Return (x, y) of the center of cell containing provided text 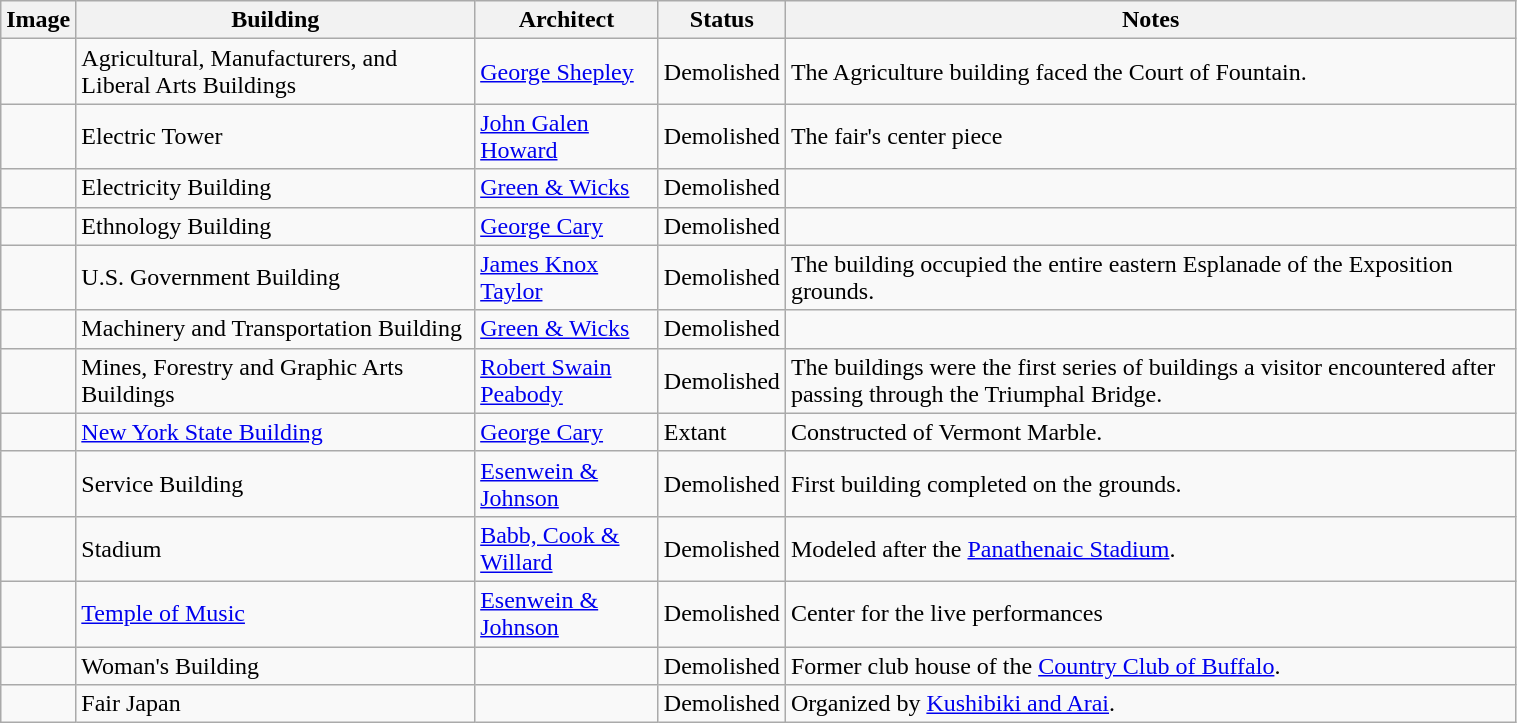
Temple of Music (276, 614)
New York State Building (276, 432)
The building occupied the entire eastern Esplanade of the Exposition grounds. (1150, 278)
Former club house of the Country Club of Buffalo. (1150, 665)
The buildings were the first series of buildings a visitor encountered after passing through the Triumphal Bridge. (1150, 380)
Building (276, 20)
Notes (1150, 20)
James Knox Taylor (567, 278)
John Galen Howard (567, 136)
Robert Swain Peabody (567, 380)
Agricultural, Manufacturers, and Liberal Arts Buildings (276, 72)
Mines, Forestry and Graphic Arts Buildings (276, 380)
Image (38, 20)
Electricity Building (276, 188)
U.S. Government Building (276, 278)
Babb, Cook & Willard (567, 548)
Stadium (276, 548)
Service Building (276, 484)
Organized by Kushibiki and Arai. (1150, 704)
Center for the live performances (1150, 614)
Machinery and Transportation Building (276, 329)
The Agriculture building faced the Court of Fountain. (1150, 72)
Extant (722, 432)
Architect (567, 20)
Woman's Building (276, 665)
Status (722, 20)
The fair's center piece (1150, 136)
Fair Japan (276, 704)
Constructed of Vermont Marble. (1150, 432)
Modeled after the Panathenaic Stadium. (1150, 548)
Ethnology Building (276, 226)
George Shepley (567, 72)
Electric Tower (276, 136)
First building completed on the grounds. (1150, 484)
